Find where the given text appears and provide that cell's center as (x, y) coordinate. 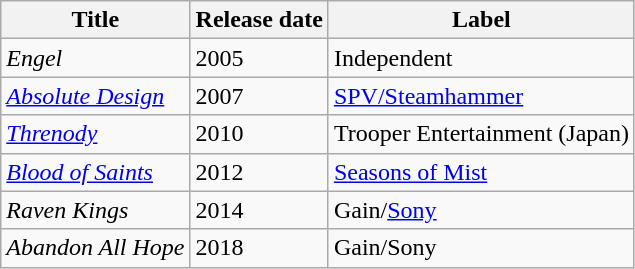
Abandon All Hope (96, 248)
Label (481, 20)
Engel (96, 58)
2012 (259, 172)
Trooper Entertainment (Japan) (481, 134)
Threnody (96, 134)
Release date (259, 20)
2014 (259, 210)
Title (96, 20)
Independent (481, 58)
2007 (259, 96)
Blood of Saints (96, 172)
Seasons of Mist (481, 172)
2005 (259, 58)
2018 (259, 248)
Raven Kings (96, 210)
2010 (259, 134)
SPV/Steamhammer (481, 96)
Absolute Design (96, 96)
